Identify which cell holds the provided text, then report its (X, Y) central coordinate. 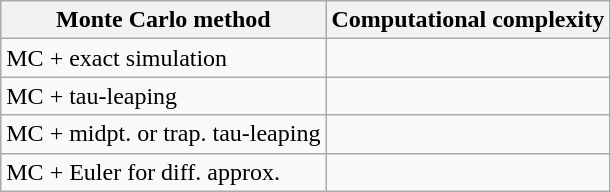
Monte Carlo method (164, 20)
MC + Euler for diff. approx. (164, 172)
MC + midpt. or trap. tau-leaping (164, 134)
Computational complexity (468, 20)
MC + tau-leaping (164, 96)
MC + exact simulation (164, 58)
